Pinpoint the cell where the given text exists, returning its (X, Y) midpoint coordinate. 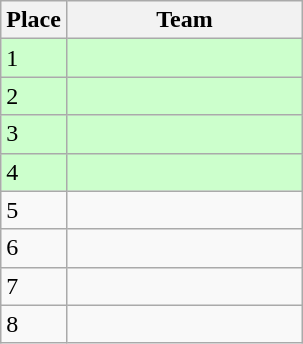
3 (34, 134)
8 (34, 324)
Place (34, 20)
Team (184, 20)
1 (34, 58)
5 (34, 210)
2 (34, 96)
7 (34, 286)
4 (34, 172)
6 (34, 248)
